Find where the given text appears and provide that cell's center as (X, Y) coordinate. 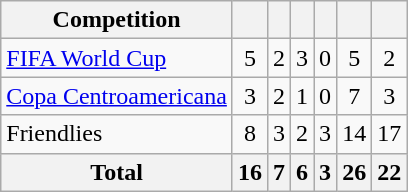
Total (117, 172)
Copa Centroamericana (117, 96)
17 (390, 134)
6 (302, 172)
16 (250, 172)
22 (390, 172)
1 (302, 96)
8 (250, 134)
14 (354, 134)
Friendlies (117, 134)
26 (354, 172)
Competition (117, 20)
FIFA World Cup (117, 58)
